Determine the [X, Y] coordinate at the center of the cell enclosing the given text.  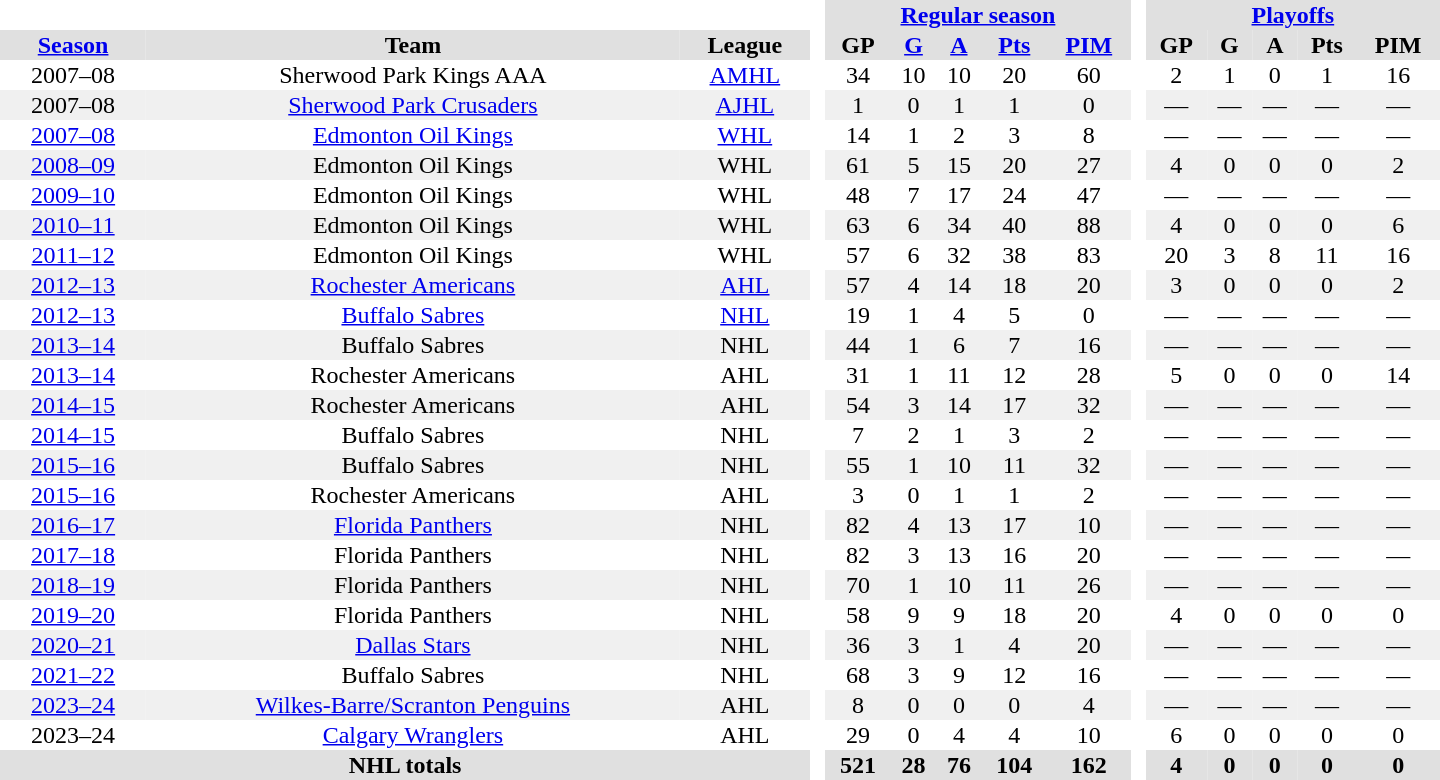
Playoffs [1293, 15]
27 [1088, 165]
58 [858, 615]
2017–18 [73, 555]
Season [73, 45]
2018–19 [73, 585]
Sherwood Park Crusaders [412, 105]
Wilkes-Barre/Scranton Penguins [412, 705]
76 [958, 765]
68 [858, 675]
2009–10 [73, 195]
44 [858, 345]
104 [1015, 765]
40 [1015, 225]
2019–20 [73, 615]
2016–17 [73, 525]
AMHL [746, 75]
Team [412, 45]
Regular season [978, 15]
2010–11 [73, 225]
2008–09 [73, 165]
47 [1088, 195]
31 [858, 375]
Dallas Stars [412, 645]
36 [858, 645]
15 [958, 165]
83 [1088, 255]
Calgary Wranglers [412, 735]
19 [858, 315]
2020–21 [73, 645]
24 [1015, 195]
88 [1088, 225]
521 [858, 765]
54 [858, 405]
48 [858, 195]
2011–12 [73, 255]
70 [858, 585]
38 [1015, 255]
NHL totals [405, 765]
AJHL [746, 105]
2021–22 [73, 675]
Sherwood Park Kings AAA [412, 75]
60 [1088, 75]
26 [1088, 585]
63 [858, 225]
61 [858, 165]
55 [858, 465]
29 [858, 735]
162 [1088, 765]
League [746, 45]
